Determine the (x, y) coordinate at the center of the cell enclosing the given text.  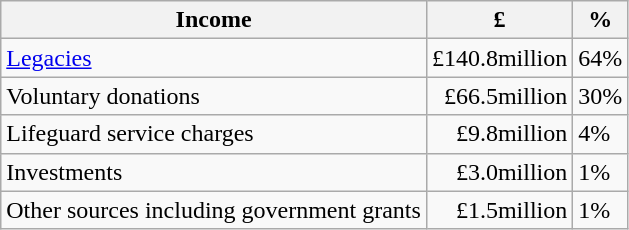
£140.8million (499, 58)
Income (214, 20)
% (600, 20)
64% (600, 58)
£9.8million (499, 134)
£66.5million (499, 96)
Other sources including government grants (214, 210)
Lifeguard service charges (214, 134)
30% (600, 96)
Legacies (214, 58)
Investments (214, 172)
£ (499, 20)
£3.0million (499, 172)
4% (600, 134)
Voluntary donations (214, 96)
£1.5million (499, 210)
